Locate the cell with the specified text and output its (x, y) center coordinate. 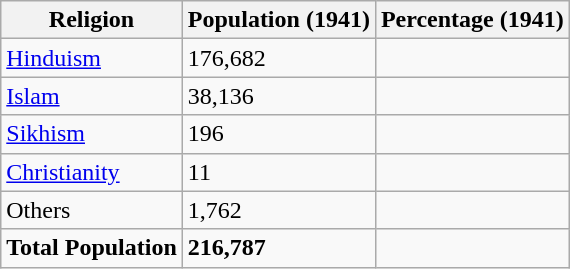
196 (278, 134)
Population (1941) (278, 20)
Percentage (1941) (472, 20)
1,762 (278, 210)
Others (92, 210)
Sikhism (92, 134)
Hinduism (92, 58)
Christianity (92, 172)
11 (278, 172)
Total Population (92, 248)
38,136 (278, 96)
176,682 (278, 58)
Islam (92, 96)
Religion (92, 20)
216,787 (278, 248)
